Pinpoint the cell where the given text exists, returning its (x, y) midpoint coordinate. 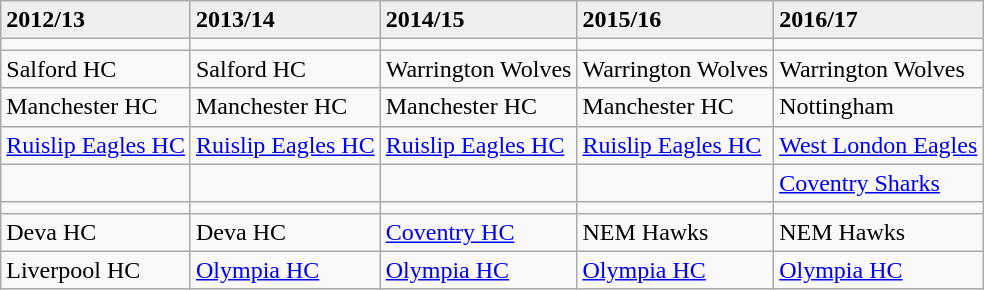
2016/17 (878, 20)
West London Eagles (878, 145)
2014/15 (478, 20)
2015/16 (676, 20)
Coventry HC (478, 232)
Liverpool HC (96, 270)
Nottingham (878, 107)
2013/14 (285, 20)
Coventry Sharks (878, 183)
2012/13 (96, 20)
